For the text-containing cell, return its midpoint in (x, y) coordinate format. 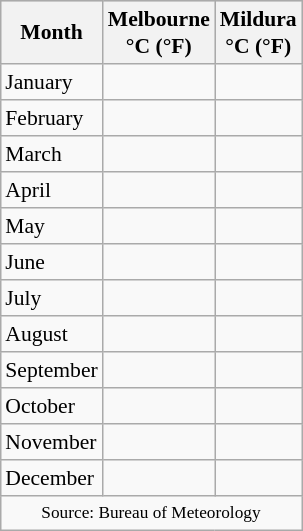
Source: Bureau of Meteorology (150, 513)
June (51, 261)
February (51, 117)
November (51, 441)
January (51, 81)
July (51, 297)
September (51, 369)
December (51, 478)
April (51, 189)
August (51, 333)
March (51, 153)
Mildura °C (°F) (258, 32)
October (51, 405)
May (51, 225)
Month (51, 32)
Melbourne°C (°F) (159, 32)
